Scan for the cell matching the given text and deliver its (x, y) coordinate at center. 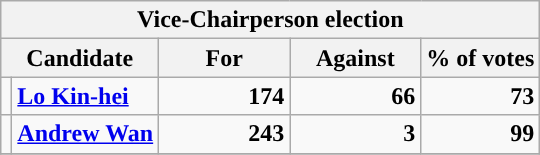
Vice-Chairperson election (270, 20)
For (224, 58)
66 (356, 96)
99 (480, 134)
3 (356, 134)
Candidate (80, 58)
243 (224, 134)
Lo Kin-hei (86, 96)
Andrew Wan (86, 134)
73 (480, 96)
174 (224, 96)
% of votes (480, 58)
Against (356, 58)
